Pinpoint the cell where the given text exists, returning its [x, y] midpoint coordinate. 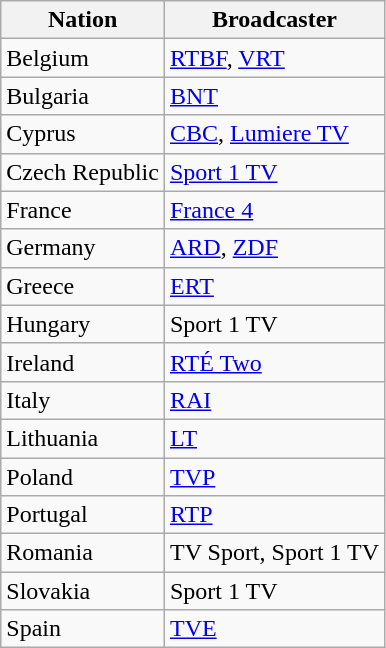
Broadcaster [274, 20]
ARD, ZDF [274, 248]
Bulgaria [83, 96]
RAI [274, 400]
RTÉ Two [274, 362]
TV Sport, Sport 1 TV [274, 553]
Romania [83, 553]
RTP [274, 515]
Portugal [83, 515]
Czech Republic [83, 172]
ERT [274, 286]
Germany [83, 248]
LT [274, 438]
Greece [83, 286]
BNT [274, 96]
Lithuania [83, 438]
Hungary [83, 324]
TVP [274, 477]
Slovakia [83, 591]
Poland [83, 477]
Italy [83, 400]
Ireland [83, 362]
Belgium [83, 58]
France [83, 210]
CBC, Lumiere TV [274, 134]
Nation [83, 20]
Spain [83, 629]
RTBF, VRT [274, 58]
TVE [274, 629]
Cyprus [83, 134]
France 4 [274, 210]
